For the text-containing cell, return its midpoint in (X, Y) coordinate format. 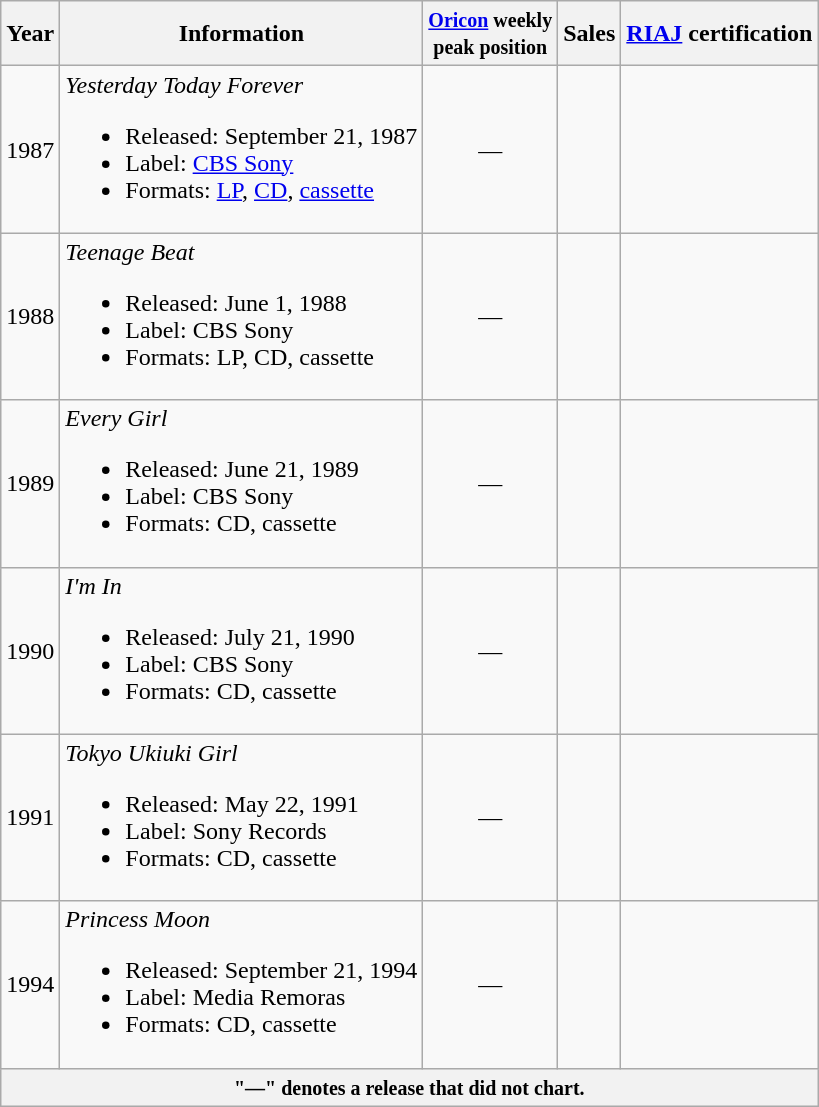
Year (30, 34)
I'm InReleased: July 21, 1990Label: CBS SonyFormats: CD, cassette (242, 650)
Teenage BeatReleased: June 1, 1988Label: CBS SonyFormats: LP, CD, cassette (242, 316)
Oricon weeklypeak position (490, 34)
1990 (30, 650)
"—" denotes a release that did not chart. (410, 1087)
Every GirlReleased: June 21, 1989Label: CBS SonyFormats: CD, cassette (242, 484)
1991 (30, 818)
1989 (30, 484)
Princess MoonReleased: September 21, 1994Label: Media RemorasFormats: CD, cassette (242, 984)
RIAJ certification (720, 34)
1994 (30, 984)
Sales (590, 34)
Yesterday Today ForeverReleased: September 21, 1987Label: CBS SonyFormats: LP, CD, cassette (242, 150)
Tokyo Ukiuki GirlReleased: May 22, 1991Label: Sony RecordsFormats: CD, cassette (242, 818)
Information (242, 34)
1988 (30, 316)
1987 (30, 150)
